Pinpoint the cell where the given text exists, returning its [x, y] midpoint coordinate. 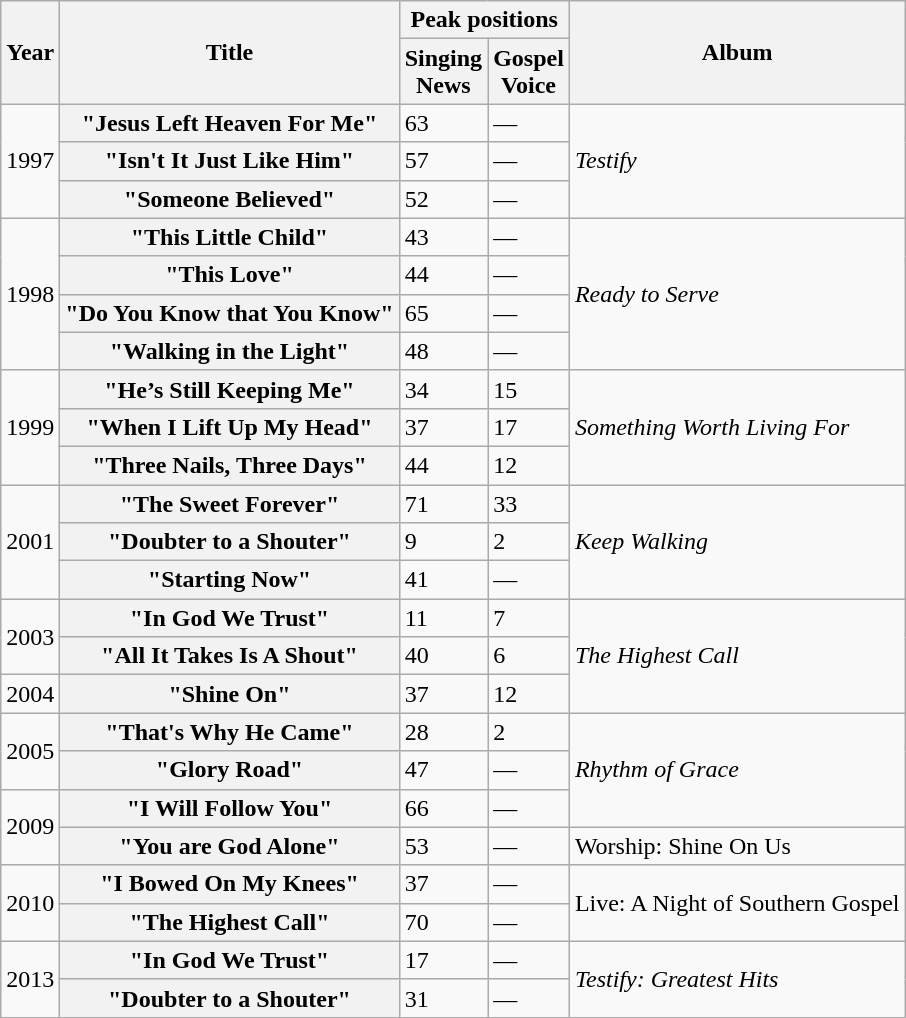
1997 [30, 161]
2010 [30, 903]
Ready to Serve [737, 294]
2003 [30, 637]
40 [443, 656]
34 [443, 389]
2013 [30, 979]
Worship: Shine On Us [737, 846]
Album [737, 52]
53 [443, 846]
SingingNews [443, 72]
7 [529, 618]
"When I Lift Up My Head" [230, 427]
1998 [30, 294]
2004 [30, 694]
48 [443, 351]
Rhythm of Grace [737, 770]
43 [443, 237]
6 [529, 656]
63 [443, 123]
Title [230, 52]
"The Highest Call" [230, 922]
"All It Takes Is A Shout" [230, 656]
GospelVoice [529, 72]
"This Little Child" [230, 237]
71 [443, 503]
"Jesus Left Heaven For Me" [230, 123]
57 [443, 161]
11 [443, 618]
"Do You Know that You Know" [230, 313]
Testify [737, 161]
"Walking in the Light" [230, 351]
2009 [30, 827]
Year [30, 52]
52 [443, 199]
41 [443, 580]
Peak positions [484, 20]
Testify: Greatest Hits [737, 979]
28 [443, 732]
The Highest Call [737, 656]
"Someone Believed" [230, 199]
65 [443, 313]
"Isn't It Just Like Him" [230, 161]
"Three Nails, Three Days" [230, 465]
2005 [30, 751]
66 [443, 808]
"Starting Now" [230, 580]
1999 [30, 427]
47 [443, 770]
"The Sweet Forever" [230, 503]
15 [529, 389]
Keep Walking [737, 541]
"This Love" [230, 275]
Live: A Night of Southern Gospel [737, 903]
"That's Why He Came" [230, 732]
"He’s Still Keeping Me" [230, 389]
"You are God Alone" [230, 846]
9 [443, 542]
31 [443, 998]
Something Worth Living For [737, 427]
33 [529, 503]
70 [443, 922]
2001 [30, 541]
"I Will Follow You" [230, 808]
"I Bowed On My Knees" [230, 884]
"Shine On" [230, 694]
"Glory Road" [230, 770]
